For the text-containing cell, return its midpoint in [X, Y] coordinate format. 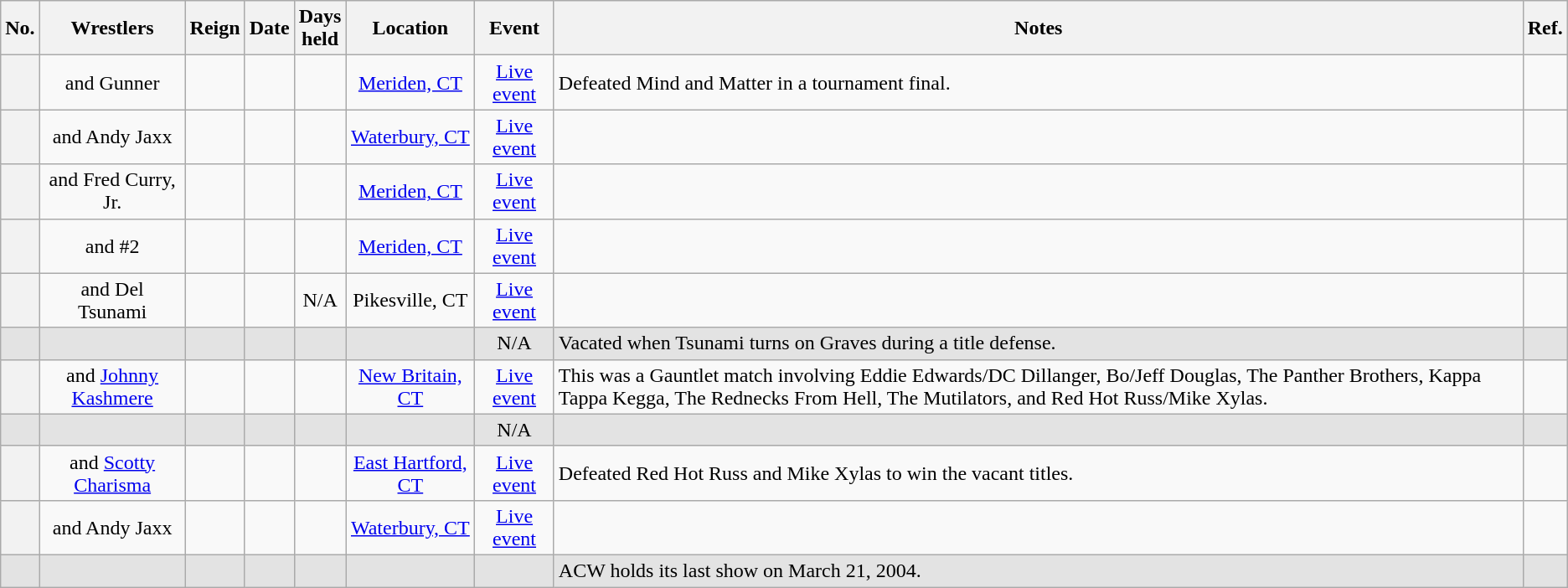
and Johnny Kashmere [112, 387]
East Hartford, CT [410, 472]
Pikesville, CT [410, 300]
and #2 [112, 246]
Defeated Red Hot Russ and Mike Xylas to win the vacant titles. [1039, 472]
and Fred Curry, Jr. [112, 191]
Date [270, 28]
and Gunner [112, 82]
Ref. [1545, 28]
New Britain, CT [410, 387]
Reign [214, 28]
Notes [1039, 28]
ACW holds its last show on March 21, 2004. [1039, 570]
Location [410, 28]
and Scotty Charisma [112, 472]
Vacated when Tsunami turns on Graves during a title defense. [1039, 343]
Wrestlers [112, 28]
Defeated Mind and Matter in a tournament final. [1039, 82]
No. [20, 28]
Event [514, 28]
and Del Tsunami [112, 300]
Daysheld [320, 28]
